For the text-containing cell, return its midpoint in [x, y] coordinate format. 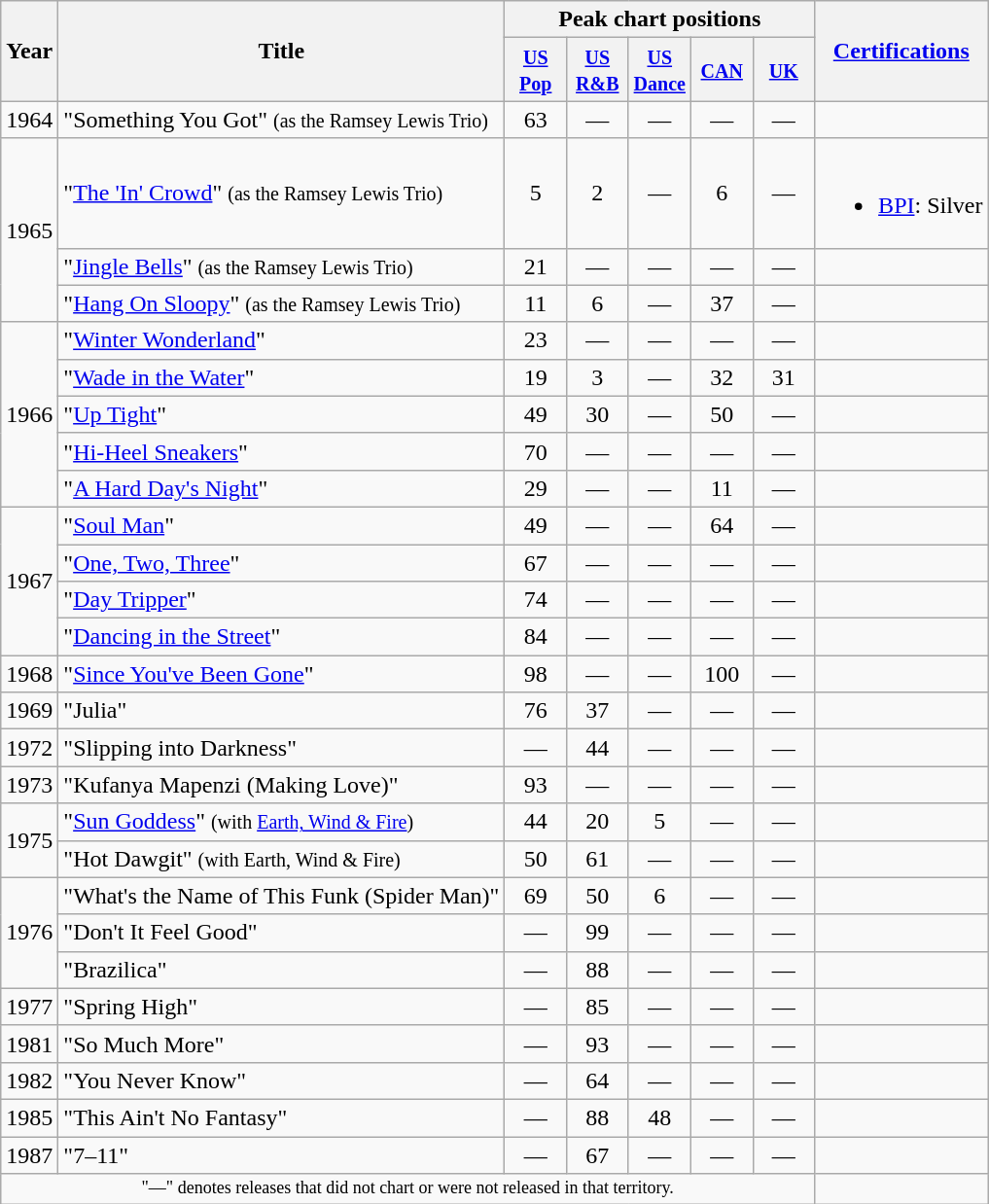
"Jingle Bells" (as the Ramsey Lewis Trio) [282, 266]
Year [29, 51]
"Julia" [282, 711]
61 [598, 859]
1972 [29, 748]
63 [536, 120]
1975 [29, 840]
1977 [29, 1007]
30 [598, 414]
1969 [29, 711]
CAN [722, 70]
"Hot Dawgit" (with Earth, Wind & Fire) [282, 859]
20 [598, 822]
"Up Tight" [282, 414]
"Spring High" [282, 1007]
1985 [29, 1117]
Title [282, 51]
Peak chart positions [659, 19]
"A Hard Day's Night" [282, 488]
"Dancing in the Street" [282, 637]
1982 [29, 1080]
"Don't It Feel Good" [282, 933]
"This Ain't No Fantasy" [282, 1117]
"Hi-Heel Sneakers" [282, 451]
Certifications [901, 51]
32 [722, 377]
1967 [29, 581]
84 [536, 637]
US Dance [659, 70]
"One, Two, Three" [282, 563]
21 [536, 266]
"The 'In' Crowd" (as the Ramsey Lewis Trio) [282, 193]
74 [536, 600]
"Winter Wonderland" [282, 340]
"Wade in the Water" [282, 377]
"Brazilica" [282, 970]
23 [536, 340]
"Kufanya Mapenzi (Making Love)" [282, 785]
"Something You Got" (as the Ramsey Lewis Trio) [282, 120]
"Slipping into Darkness" [282, 748]
"Day Tripper" [282, 600]
UK [784, 70]
1987 [29, 1154]
"So Much More" [282, 1044]
"What's the Name of This Funk (Spider Man)" [282, 896]
1981 [29, 1044]
85 [598, 1007]
69 [536, 896]
"Hang On Sloopy" (as the Ramsey Lewis Trio) [282, 303]
70 [536, 451]
BPI: Silver [901, 193]
1968 [29, 674]
1973 [29, 785]
"Soul Man" [282, 525]
48 [659, 1117]
"You Never Know" [282, 1080]
98 [536, 674]
US Pop [536, 70]
2 [598, 193]
99 [598, 933]
"7–11" [282, 1154]
"—" denotes releases that did not chart or were not released in that territory. [408, 1188]
1976 [29, 933]
76 [536, 711]
"Sun Goddess" (with Earth, Wind & Fire) [282, 822]
19 [536, 377]
29 [536, 488]
"Since You've Been Gone" [282, 674]
3 [598, 377]
1965 [29, 230]
US R&B [598, 70]
1964 [29, 120]
1966 [29, 414]
31 [784, 377]
100 [722, 674]
